Output the (x, y) coordinate of the center of the cell containing the given text.  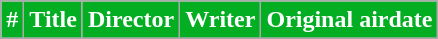
Title (54, 20)
# (12, 20)
Original airdate (350, 20)
Director (130, 20)
Writer (220, 20)
